Return the [x, y] coordinate for the center point of the cell that contains the specified text.  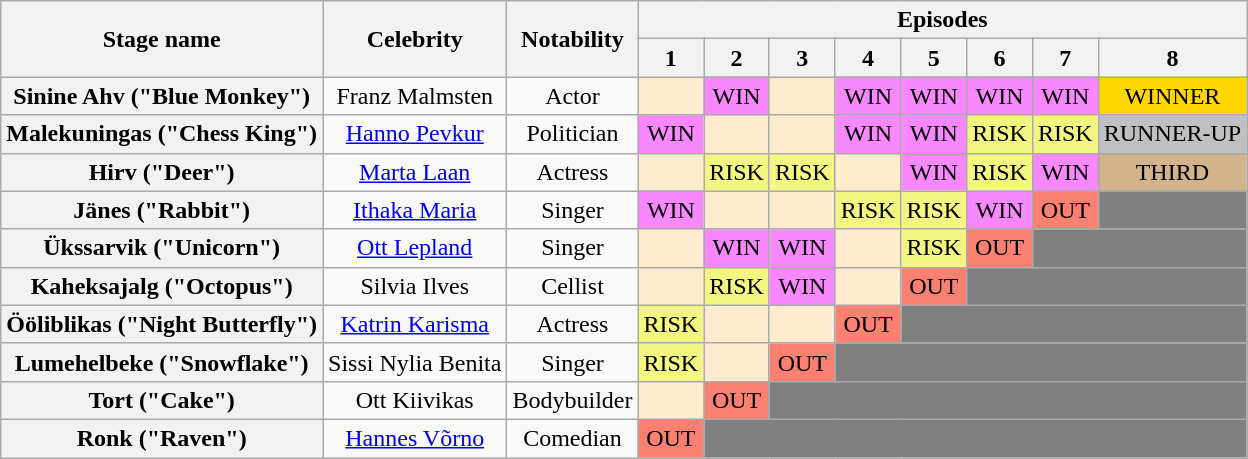
Hannes Võrno [415, 438]
Politician [572, 134]
Kaheksajalg ("Octopus") [162, 286]
Ott Lepland [415, 248]
Ithaka Maria [415, 210]
Marta Laan [415, 172]
Sissi Nylia Benita [415, 362]
Lumehelbeke ("Snowflake") [162, 362]
Cellist [572, 286]
Franz Malmsten [415, 96]
Hirv ("Deer") [162, 172]
Malekuningas ("Chess King") [162, 134]
Jänes ("Rabbit") [162, 210]
Silvia Ilves [415, 286]
3 [802, 58]
Ükssarvik ("Unicorn") [162, 248]
Hanno Pevkur [415, 134]
Ott Kiivikas [415, 400]
Katrin Karisma [415, 324]
6 [1000, 58]
Ronk ("Raven") [162, 438]
1 [671, 58]
Ööliblikas ("Night Butterfly") [162, 324]
Comedian [572, 438]
RUNNER-UP [1172, 134]
Bodybuilder [572, 400]
Sinine Ahv ("Blue Monkey") [162, 96]
Tort ("Cake") [162, 400]
Stage name [162, 39]
8 [1172, 58]
4 [868, 58]
7 [1065, 58]
Actor [572, 96]
2 [737, 58]
WINNER [1172, 96]
Celebrity [415, 39]
THIRD [1172, 172]
5 [934, 58]
Notability [572, 39]
Episodes [942, 20]
